Extract the [X, Y] coordinate from the center of the cell holding the provided text.  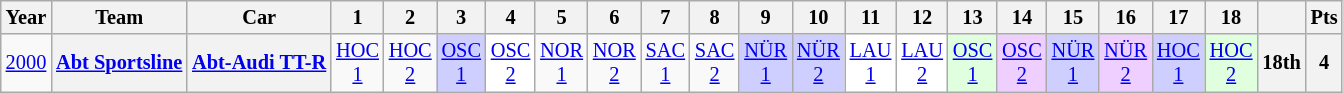
3 [462, 17]
Pts [1324, 17]
Abt Sportsline [119, 63]
18th [1281, 63]
1 [358, 17]
Abt-Audi TT-R [259, 63]
7 [666, 17]
9 [766, 17]
SAC1 [666, 63]
8 [714, 17]
6 [614, 17]
15 [1074, 17]
NOR2 [614, 63]
18 [1232, 17]
LAU1 [871, 63]
5 [562, 17]
Year [26, 17]
12 [922, 17]
11 [871, 17]
SAC2 [714, 63]
14 [1022, 17]
LAU2 [922, 63]
Team [119, 17]
17 [1178, 17]
2 [410, 17]
10 [818, 17]
NOR1 [562, 63]
2000 [26, 63]
Car [259, 17]
16 [1126, 17]
13 [972, 17]
